Find where the given text appears and provide that cell's center as (X, Y) coordinate. 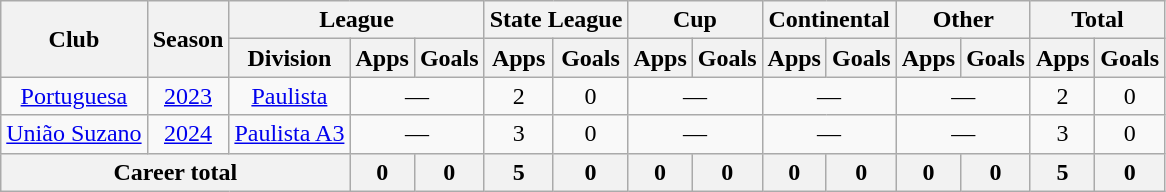
Cup (695, 20)
Season (188, 39)
League (356, 20)
Total (1097, 20)
Other (963, 20)
Paulista (290, 96)
União Suzano (74, 134)
Club (74, 39)
Division (290, 58)
Paulista A3 (290, 134)
Career total (176, 172)
State League (556, 20)
Portuguesa (74, 96)
2023 (188, 96)
2024 (188, 134)
Continental (829, 20)
